Return the [x, y] coordinate for the center point of the cell that contains the specified text.  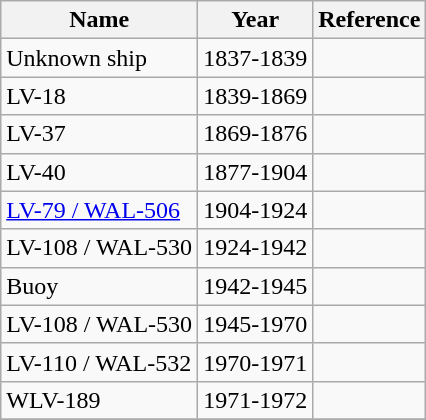
LV-18 [100, 96]
LV-79 / WAL-506 [100, 210]
Unknown ship [100, 58]
LV-40 [100, 172]
1837-1839 [256, 58]
1971-1972 [256, 400]
WLV-189 [100, 400]
LV-37 [100, 134]
Buoy [100, 286]
1970-1971 [256, 362]
Name [100, 20]
Year [256, 20]
LV-110 / WAL-532 [100, 362]
1904-1924 [256, 210]
1877-1904 [256, 172]
Reference [370, 20]
1839-1869 [256, 96]
1924-1942 [256, 248]
1869-1876 [256, 134]
1945-1970 [256, 324]
1942-1945 [256, 286]
